Provide the [X, Y] coordinate of the cell's center where the given text is located.  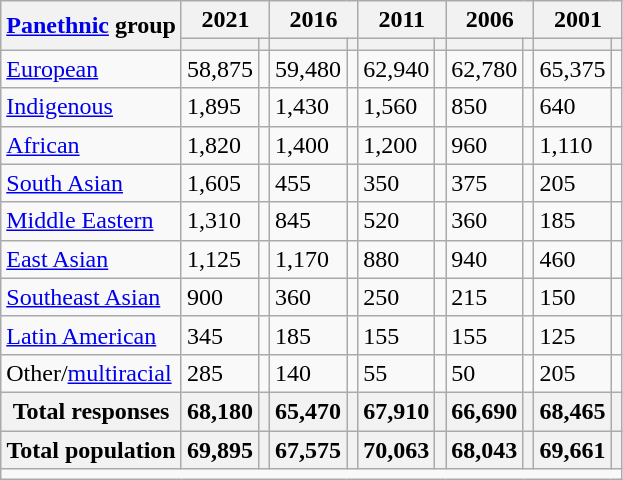
2011 [402, 20]
900 [220, 297]
215 [484, 297]
58,875 [220, 69]
62,780 [484, 69]
520 [396, 221]
285 [220, 373]
845 [308, 221]
1,430 [308, 107]
1,170 [308, 259]
850 [484, 107]
250 [396, 297]
455 [308, 183]
Total responses [92, 411]
350 [396, 183]
1,605 [220, 183]
African [92, 145]
65,470 [308, 411]
68,180 [220, 411]
960 [484, 145]
67,575 [308, 449]
Panethnic group [92, 26]
67,910 [396, 411]
140 [308, 373]
70,063 [396, 449]
460 [572, 259]
69,661 [572, 449]
South Asian [92, 183]
68,465 [572, 411]
Latin American [92, 335]
Southeast Asian [92, 297]
1,820 [220, 145]
150 [572, 297]
65,375 [572, 69]
2006 [490, 20]
1,560 [396, 107]
1,400 [308, 145]
62,940 [396, 69]
1,310 [220, 221]
66,690 [484, 411]
55 [396, 373]
Other/multiracial [92, 373]
European [92, 69]
Total population [92, 449]
345 [220, 335]
Indigenous [92, 107]
640 [572, 107]
2016 [314, 20]
69,895 [220, 449]
880 [396, 259]
375 [484, 183]
Middle Eastern [92, 221]
940 [484, 259]
2021 [225, 20]
1,200 [396, 145]
50 [484, 373]
68,043 [484, 449]
59,480 [308, 69]
1,125 [220, 259]
1,895 [220, 107]
1,110 [572, 145]
125 [572, 335]
2001 [578, 20]
East Asian [92, 259]
